Return the [X, Y] coordinate for the center point of the cell that contains the specified text.  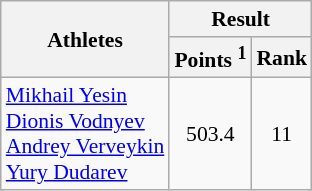
Points 1 [210, 58]
Athletes [86, 40]
Mikhail Yesin Dionis Vodnyev Andrey Verveykin Yury Dudarev [86, 134]
Result [240, 19]
11 [282, 134]
503.4 [210, 134]
Rank [282, 58]
